From the cell containing the given text, extract its center point as (x, y) coordinate. 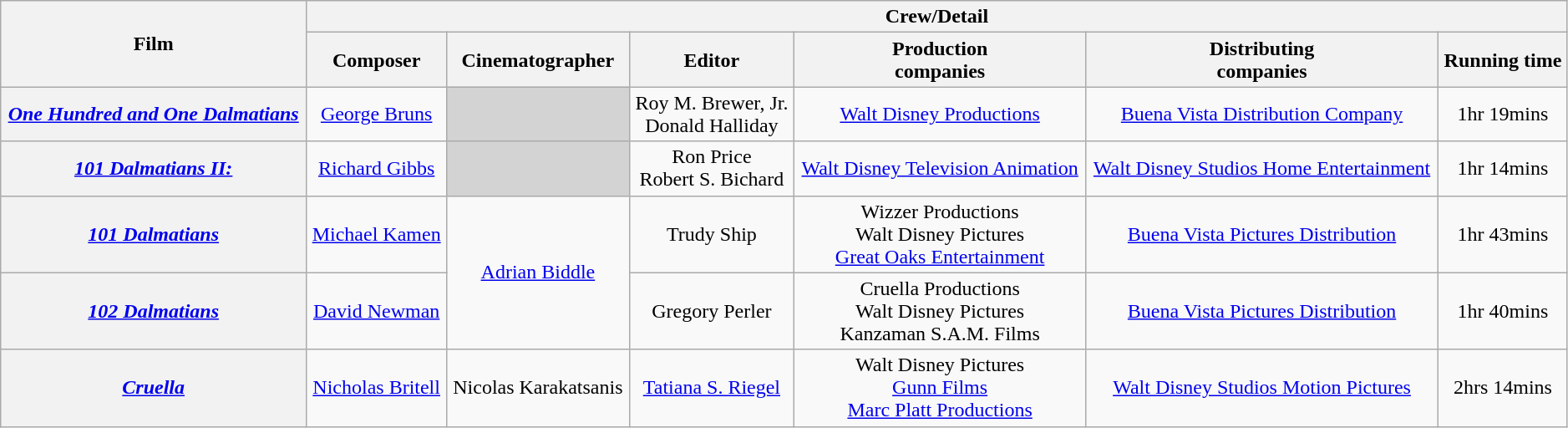
George Bruns (377, 114)
Michael Kamen (377, 234)
Crew/Detail (937, 17)
102 Dalmatians (154, 311)
Walt Disney Pictures Gunn Films Marc Platt Productions (941, 388)
Cruella (154, 388)
One Hundred and One Dalmatians (154, 114)
Cinematographer (538, 60)
David Newman (377, 311)
101 Dalmatians II: (154, 169)
Cruella Productions Walt Disney Pictures Kanzaman S.A.M. Films (941, 311)
Nicholas Britell (377, 388)
Nicolas Karakatsanis (538, 388)
1hr 40mins (1504, 311)
Richard Gibbs (377, 169)
1hr 43mins (1504, 234)
Walt Disney Television Animation (941, 169)
2hrs 14mins (1504, 388)
Film (154, 43)
Production companies (941, 60)
Tatiana S. Riegel (712, 388)
Trudy Ship (712, 234)
1hr 19mins (1504, 114)
Editor (712, 60)
Composer (377, 60)
Walt Disney Productions (941, 114)
Buena Vista Distribution Company (1261, 114)
Running time (1504, 60)
Gregory Perler (712, 311)
1hr 14mins (1504, 169)
Adrian Biddle (538, 273)
101 Dalmatians (154, 234)
Roy M. Brewer, Jr. Donald Halliday (712, 114)
Walt Disney Studios Motion Pictures (1261, 388)
Distributing companies (1261, 60)
Ron Price Robert S. Bichard (712, 169)
Walt Disney Studios Home Entertainment (1261, 169)
Wizzer Productions Walt Disney Pictures Great Oaks Entertainment (941, 234)
